Search for the cell housing the specified text and yield its [X, Y] center coordinate. 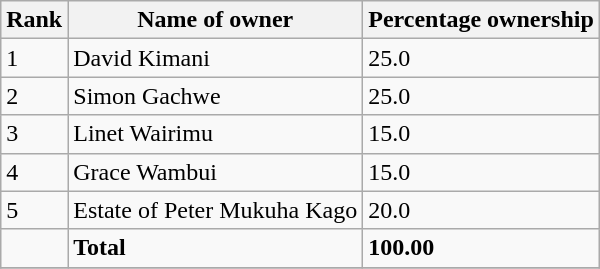
1 [34, 58]
Rank [34, 20]
Simon Gachwe [216, 96]
4 [34, 172]
3 [34, 134]
5 [34, 210]
2 [34, 96]
Total [216, 248]
Grace Wambui [216, 172]
David Kimani [216, 58]
Name of owner [216, 20]
Estate of Peter Mukuha Kago [216, 210]
Percentage ownership [482, 20]
Linet Wairimu [216, 134]
100.00 [482, 248]
20.0 [482, 210]
